Capture the cell that displays the provided text and extract its [X, Y] central coordinate. 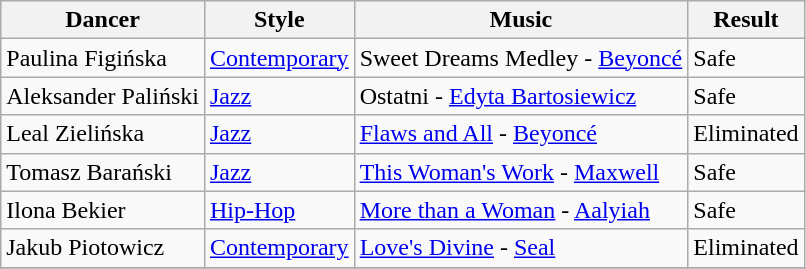
Hip-Hop [279, 210]
Tomasz Barański [103, 172]
Style [279, 20]
Ilona Bekier [103, 210]
Music [521, 20]
Aleksander Paliński [103, 96]
Ostatni - Edyta Bartosiewicz [521, 96]
Jakub Piotowicz [103, 248]
Love's Divine - Seal [521, 248]
Result [746, 20]
Paulina Figińska [103, 58]
Dancer [103, 20]
Leal Zielińska [103, 134]
This Woman's Work - Maxwell [521, 172]
Flaws and All - Beyoncé [521, 134]
More than a Woman - Aalyiah [521, 210]
Sweet Dreams Medley - Beyoncé [521, 58]
